Scan for the cell matching the given text and deliver its [x, y] coordinate at center. 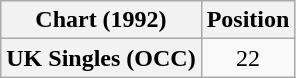
22 [248, 58]
UK Singles (OCC) [101, 58]
Chart (1992) [101, 20]
Position [248, 20]
